Search for the cell housing the specified text and yield its (X, Y) center coordinate. 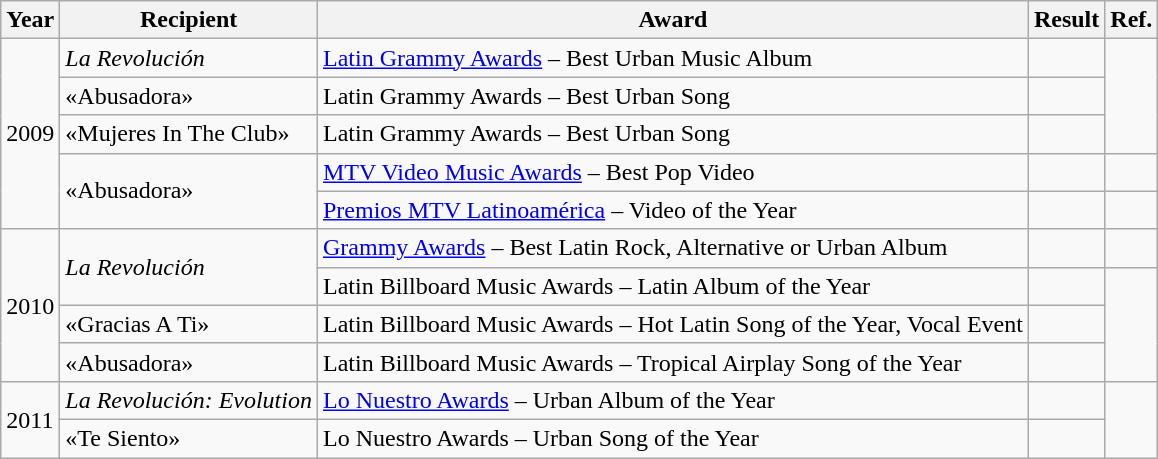
«Te Siento» (189, 438)
Result (1066, 20)
2009 (30, 134)
2011 (30, 419)
Latin Billboard Music Awards – Tropical Airplay Song of the Year (672, 362)
Latin Billboard Music Awards – Hot Latin Song of the Year, Vocal Event (672, 324)
«Gracias A Ti» (189, 324)
Ref. (1132, 20)
2010 (30, 305)
MTV Video Music Awards – Best Pop Video (672, 172)
La Revolución: Evolution (189, 400)
Award (672, 20)
Lo Nuestro Awards – Urban Album of the Year (672, 400)
Premios MTV Latinoamérica – Video of the Year (672, 210)
Latin Billboard Music Awards – Latin Album of the Year (672, 286)
Year (30, 20)
Recipient (189, 20)
Grammy Awards – Best Latin Rock, Alternative or Urban Album (672, 248)
Lo Nuestro Awards – Urban Song of the Year (672, 438)
«Mujeres In The Club» (189, 134)
Latin Grammy Awards – Best Urban Music Album (672, 58)
